Return the (x, y) coordinate for the center point of the cell that contains the specified text.  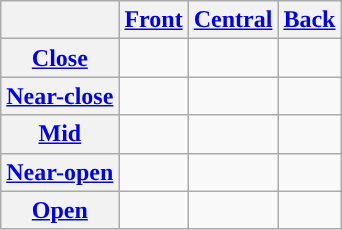
Back (310, 20)
Central (233, 20)
Mid (60, 134)
Near-open (60, 172)
Near-close (60, 96)
Front (154, 20)
Open (60, 210)
Close (60, 58)
